Determine the [x, y] coordinate at the center of the cell enclosing the given text.  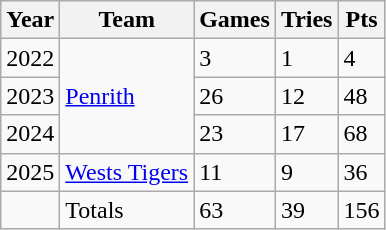
12 [306, 96]
Wests Tigers [127, 172]
Year [30, 20]
2025 [30, 172]
Penrith [127, 96]
11 [235, 172]
Pts [362, 20]
39 [306, 210]
23 [235, 134]
63 [235, 210]
2024 [30, 134]
Totals [127, 210]
26 [235, 96]
156 [362, 210]
2022 [30, 58]
17 [306, 134]
Team [127, 20]
36 [362, 172]
68 [362, 134]
1 [306, 58]
9 [306, 172]
Games [235, 20]
3 [235, 58]
2023 [30, 96]
4 [362, 58]
48 [362, 96]
Tries [306, 20]
